For the text-containing cell, return its midpoint in (x, y) coordinate format. 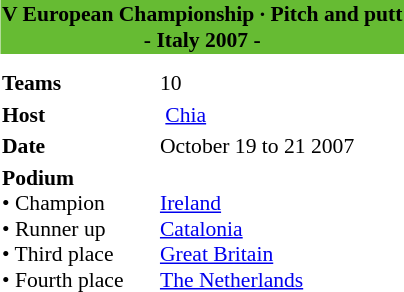
Host (78, 114)
10 (281, 83)
V European Championship · Pitch and putt- Italy 2007 - (202, 27)
Date (78, 146)
Teams (78, 83)
October 19 to 21 2007 (281, 146)
Chia (281, 114)
